Determine the (x, y) coordinate at the center of the cell enclosing the given text.  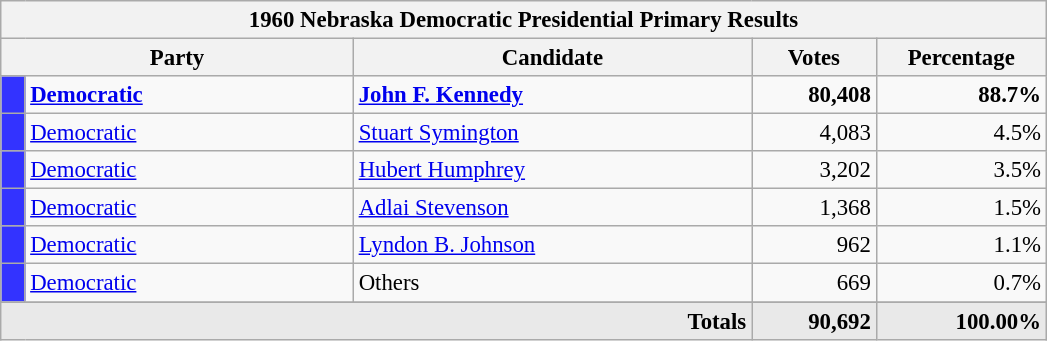
88.7% (961, 95)
Candidate (552, 58)
962 (814, 245)
John F. Kennedy (552, 95)
Others (552, 283)
3,202 (814, 170)
1960 Nebraska Democratic Presidential Primary Results (524, 20)
Votes (814, 58)
669 (814, 283)
Percentage (961, 58)
Lyndon B. Johnson (552, 245)
3.5% (961, 170)
Stuart Symington (552, 133)
1.1% (961, 245)
1.5% (961, 208)
4.5% (961, 133)
0.7% (961, 283)
Adlai Stevenson (552, 208)
Party (178, 58)
Hubert Humphrey (552, 170)
80,408 (814, 95)
4,083 (814, 133)
1,368 (814, 208)
90,692 (814, 321)
100.00% (961, 321)
Totals (376, 321)
